From the cell containing the given text, extract its center point as (X, Y) coordinate. 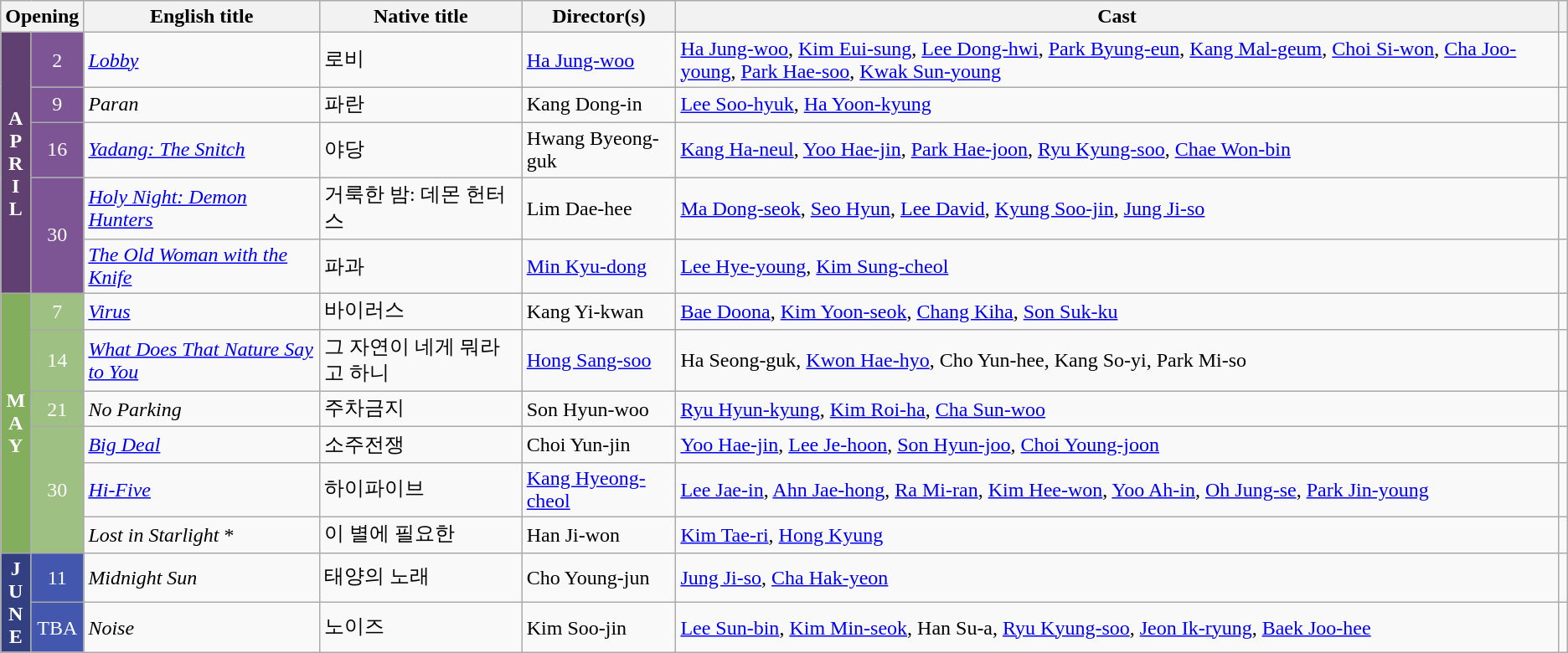
Han Ji-won (599, 534)
노이즈 (420, 628)
Lost in Starlight * (202, 534)
Yoo Hae-jin, Lee Je-hoon, Son Hyun-joo, Choi Young-joon (1117, 445)
Kang Hyeong-cheol (599, 489)
이 별에 필요한 (420, 534)
Min Kyu-dong (599, 266)
Lim Dae-hee (599, 208)
16 (57, 149)
파과 (420, 266)
Lee Sun-bin, Kim Min-seok, Han Su-a, Ryu Kyung-soo, Jeon Ik-ryung, Baek Joo-hee (1117, 628)
주차금지 (420, 409)
Opening (42, 17)
Native title (420, 17)
APRIL (16, 163)
Kim Tae-ri, Hong Kyung (1117, 534)
Lee Jae-in, Ahn Jae-hong, Ra Mi-ran, Kim Hee-won, Yoo Ah-in, Oh Jung-se, Park Jin-young (1117, 489)
Ha Seong-guk, Kwon Hae-hyo, Cho Yun-hee, Kang So-yi, Park Mi-so (1117, 360)
Director(s) (599, 17)
English title (202, 17)
Lobby (202, 60)
바이러스 (420, 311)
Big Deal (202, 445)
Bae Doona, Kim Yoon-seok, Chang Kiha, Son Suk-ku (1117, 311)
21 (57, 409)
TBA (57, 628)
Ha Jung-woo, Kim Eui-sung, Lee Dong-hwi, Park Byung-eun, Kang Mal-geum, Choi Si-won, Cha Joo-young, Park Hae-soo, Kwak Sun-young (1117, 60)
로비 (420, 60)
Cho Young-jun (599, 578)
2 (57, 60)
Kim Soo-jin (599, 628)
No Parking (202, 409)
거룩한 밤: 데몬 헌터스 (420, 208)
JUNE (16, 603)
Kang Yi-kwan (599, 311)
Ryu Hyun-kyung, Kim Roi-ha, Cha Sun-woo (1117, 409)
Virus (202, 311)
Paran (202, 105)
Noise (202, 628)
야당 (420, 149)
14 (57, 360)
Choi Yun-jin (599, 445)
Yadang: The Snitch (202, 149)
Ha Jung-woo (599, 60)
Holy Night: Demon Hunters (202, 208)
Hong Sang-soo (599, 360)
Hwang Byeong-guk (599, 149)
Kang Dong-in (599, 105)
11 (57, 578)
MAY (16, 424)
Kang Ha-neul, Yoo Hae-jin, Park Hae-joon, Ryu Kyung-soo, Chae Won-bin (1117, 149)
Jung Ji-so, Cha Hak-yeon (1117, 578)
Ma Dong-seok, Seo Hyun, Lee David, Kyung Soo-jin, Jung Ji-so (1117, 208)
What Does That Nature Say to You (202, 360)
7 (57, 311)
Cast (1117, 17)
태양의 노래 (420, 578)
Lee Hye-young, Kim Sung-cheol (1117, 266)
Hi-Five (202, 489)
9 (57, 105)
소주전쟁 (420, 445)
그 자연이 네게 뭐라고 하니 (420, 360)
The Old Woman with the Knife (202, 266)
Lee Soo-hyuk, Ha Yoon-kyung (1117, 105)
파란 (420, 105)
하이파이브 (420, 489)
Son Hyun-woo (599, 409)
Midnight Sun (202, 578)
